Search for the cell housing the specified text and yield its (X, Y) center coordinate. 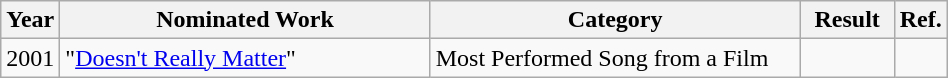
"Doesn't Really Matter" (245, 58)
Nominated Work (245, 20)
Result (847, 20)
2001 (30, 58)
Category (615, 20)
Year (30, 20)
Most Performed Song from a Film (615, 58)
Ref. (920, 20)
